Return the (x, y) coordinate for the center point of the cell that contains the specified text.  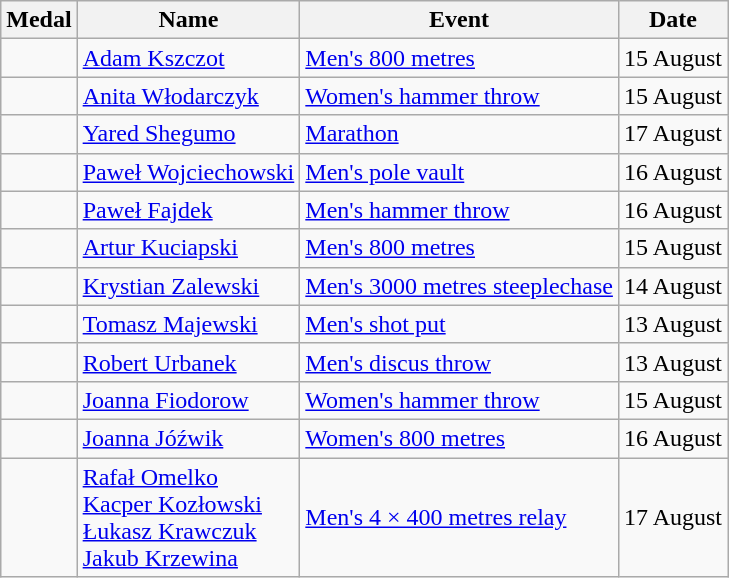
Men's 4 × 400 metres relay (460, 518)
Marathon (460, 134)
Robert Urbanek (188, 362)
Paweł Wojciechowski (188, 172)
Joanna Jóźwik (188, 438)
Adam Kszczot (188, 58)
Anita Włodarczyk (188, 96)
Krystian Zalewski (188, 286)
Men's discus throw (460, 362)
Date (672, 20)
Men's pole vault (460, 172)
Medal (39, 20)
Paweł Fajdek (188, 210)
Rafał OmelkoKacper KozłowskiŁukasz KrawczukJakub Krzewina (188, 518)
Artur Kuciapski (188, 248)
Women's 800 metres (460, 438)
Yared Shegumo (188, 134)
14 August (672, 286)
Men's hammer throw (460, 210)
Men's 3000 metres steeplechase (460, 286)
Joanna Fiodorow (188, 400)
Men's shot put (460, 324)
Event (460, 20)
Name (188, 20)
Tomasz Majewski (188, 324)
